Return the (X, Y) coordinate for the center point of the cell that contains the specified text.  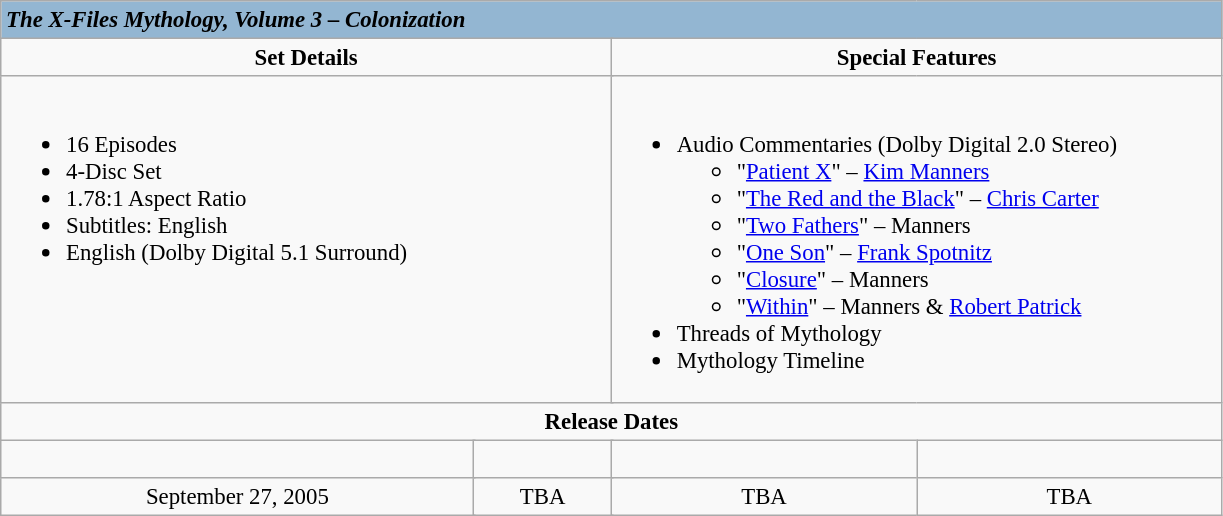
16 Episodes4-Disc Set1.78:1 Aspect RatioSubtitles: EnglishEnglish (Dolby Digital 5.1 Surround) (306, 239)
The X-Files Mythology, Volume 3 – Colonization (612, 20)
Special Features (916, 58)
Set Details (306, 58)
September 27, 2005 (238, 496)
Release Dates (612, 421)
